Output the (x, y) coordinate of the center of the cell containing the given text.  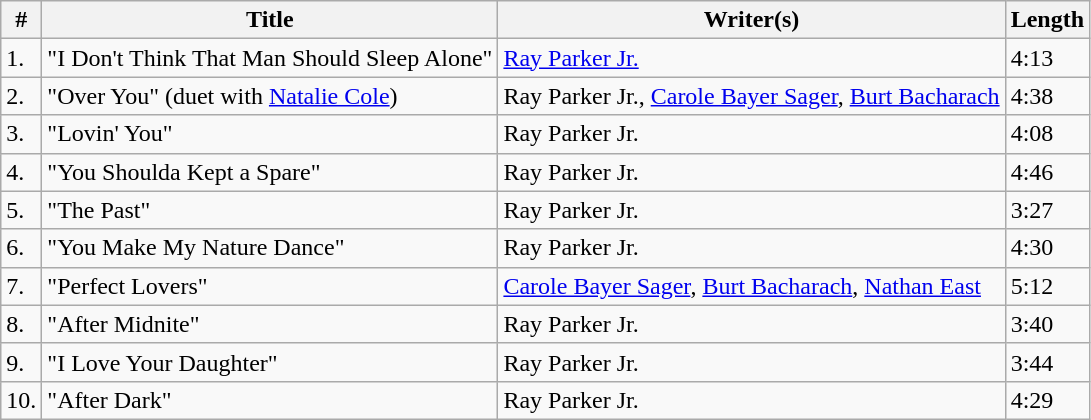
2. (22, 96)
"The Past" (270, 210)
"I Don't Think That Man Should Sleep Alone" (270, 58)
4:08 (1047, 134)
8. (22, 324)
7. (22, 286)
4:46 (1047, 172)
10. (22, 400)
4:38 (1047, 96)
Title (270, 20)
"Over You" (duet with Natalie Cole) (270, 96)
3. (22, 134)
"I Love Your Daughter" (270, 362)
Carole Bayer Sager, Burt Bacharach, Nathan East (752, 286)
Writer(s) (752, 20)
6. (22, 248)
4:13 (1047, 58)
"After Dark" (270, 400)
9. (22, 362)
# (22, 20)
1. (22, 58)
4. (22, 172)
"Lovin' You" (270, 134)
3:40 (1047, 324)
"You Make My Nature Dance" (270, 248)
3:27 (1047, 210)
"Perfect Lovers" (270, 286)
"After Midnite" (270, 324)
5. (22, 210)
5:12 (1047, 286)
Length (1047, 20)
4:29 (1047, 400)
3:44 (1047, 362)
4:30 (1047, 248)
Ray Parker Jr., Carole Bayer Sager, Burt Bacharach (752, 96)
"You Shoulda Kept a Spare" (270, 172)
